Output the (x, y) coordinate of the center of the cell containing the given text.  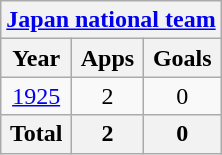
Japan national team (111, 20)
Goals (182, 58)
Year (36, 58)
1925 (36, 96)
Total (36, 134)
Apps (108, 58)
